Return the [X, Y] coordinate for the center point of the cell that contains the specified text.  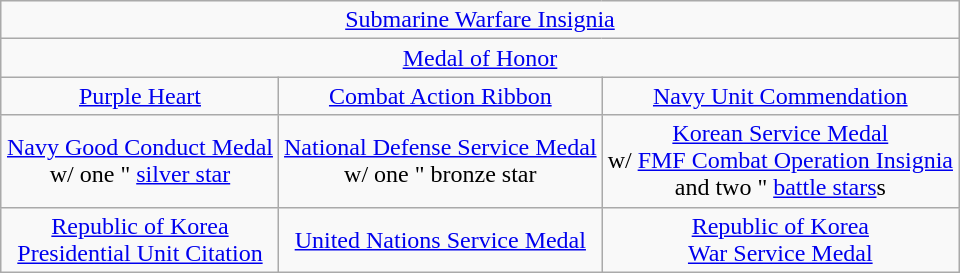
Navy Unit Commendation [780, 96]
Navy Good Conduct Medal w/ one " silver star [140, 161]
Korean Service Medal w/ FMF Combat Operation Insignia and two " battle starss [780, 161]
Republic of Korea War Service Medal [780, 240]
Purple Heart [140, 96]
Republic of Korea Presidential Unit Citation [140, 240]
Combat Action Ribbon [441, 96]
United Nations Service Medal [441, 240]
National Defense Service Medal w/ one " bronze star [441, 161]
Submarine Warfare Insignia [480, 20]
Medal of Honor [480, 58]
